Provide the [X, Y] coordinate of the cell's center where the given text is located.  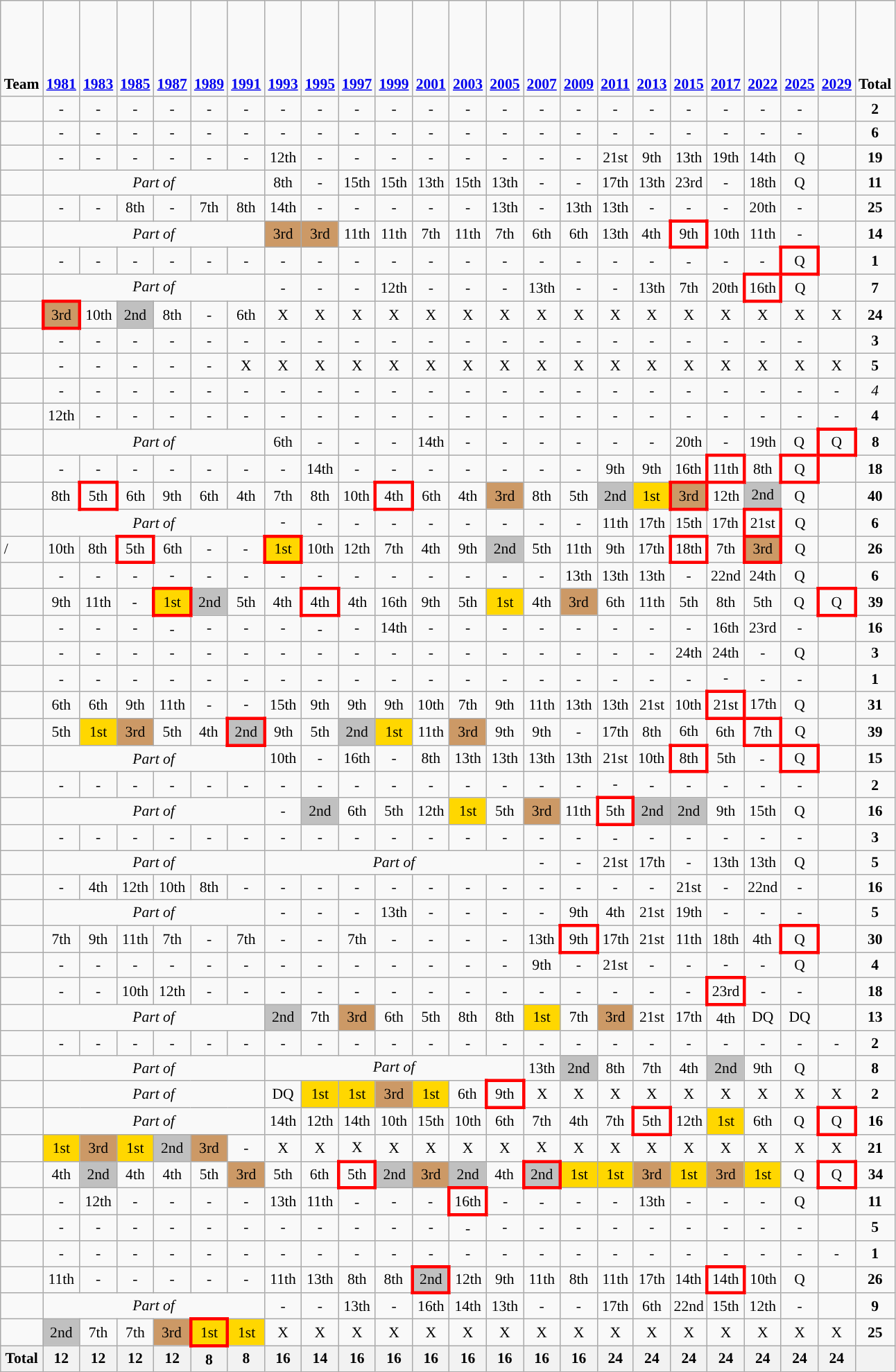
40 [875, 497]
19 [875, 158]
1991 [245, 49]
1995 [320, 49]
1997 [356, 49]
2025 [799, 49]
2022 [763, 49]
2003 [467, 49]
2007 [542, 49]
1989 [209, 49]
21 [875, 1149]
2013 [652, 49]
/ [22, 549]
30 [875, 939]
1981 [61, 49]
1985 [135, 49]
1993 [283, 49]
2009 [578, 49]
2001 [431, 49]
31 [875, 705]
15 [875, 759]
2017 [725, 49]
2005 [505, 49]
9 [875, 1307]
Team [22, 49]
1987 [172, 49]
2015 [689, 49]
2011 [615, 49]
1983 [98, 49]
7 [875, 289]
2029 [836, 49]
34 [875, 1175]
13 [875, 1018]
1999 [394, 49]
